Return the (x, y) coordinate for the center point of the cell that contains the specified text.  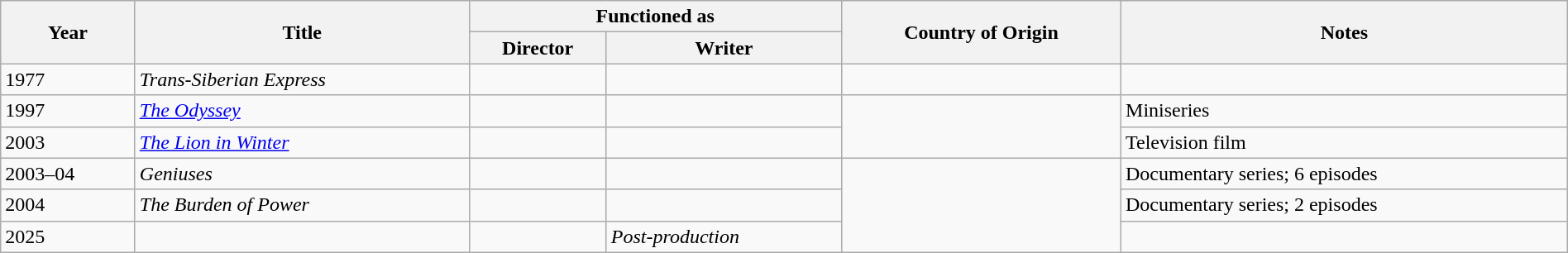
The Odyssey (302, 111)
Post-production (724, 236)
Documentary series; 6 episodes (1345, 174)
1997 (68, 111)
Year (68, 32)
2003 (68, 142)
Title (302, 32)
Trans-Siberian Express (302, 79)
1977 (68, 79)
The Lion in Winter (302, 142)
Documentary series; 2 episodes (1345, 205)
Television film (1345, 142)
2025 (68, 236)
2003–04 (68, 174)
2004 (68, 205)
Notes (1345, 32)
Director (538, 48)
Miniseries (1345, 111)
Country of Origin (981, 32)
The Burden of Power (302, 205)
Geniuses (302, 174)
Functioned as (655, 17)
Writer (724, 48)
